Find where the given text appears and provide that cell's center as [x, y] coordinate. 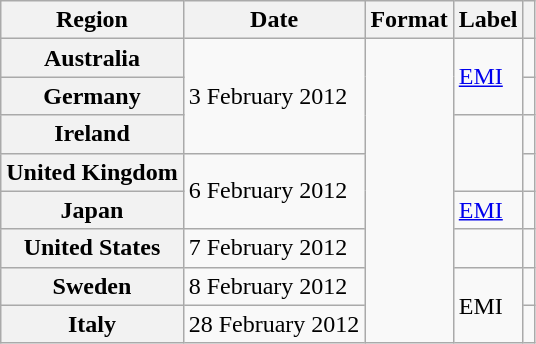
8 February 2012 [274, 286]
Japan [92, 210]
United States [92, 248]
Format [409, 20]
Germany [92, 96]
Italy [92, 324]
28 February 2012 [274, 324]
Ireland [92, 134]
Australia [92, 58]
United Kingdom [92, 172]
7 February 2012 [274, 248]
Sweden [92, 286]
Region [92, 20]
6 February 2012 [274, 191]
3 February 2012 [274, 96]
Date [274, 20]
Label [488, 20]
